Return the (X, Y) coordinate for the center point of the cell that contains the specified text.  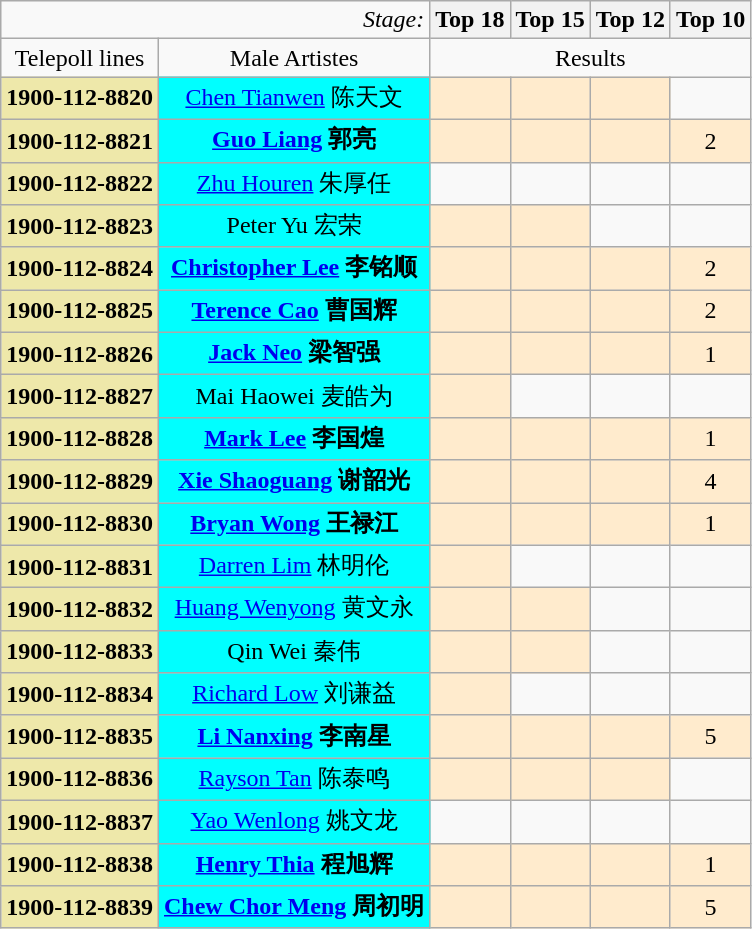
Results (590, 58)
1900-112-8836 (80, 780)
Xie Shaoguang 谢韶光 (294, 482)
1900-112-8832 (80, 610)
Yao Wenlong 姚文龙 (294, 822)
Christopher Lee 李铭顺 (294, 268)
1900-112-8820 (80, 98)
Henry Thia 程旭辉 (294, 864)
1900-112-8827 (80, 396)
Stage: (216, 20)
Huang Wenyong 黄文永 (294, 610)
1900-112-8824 (80, 268)
1900-112-8837 (80, 822)
1900-112-8829 (80, 482)
1900-112-8822 (80, 184)
Top 10 (710, 20)
1900-112-8838 (80, 864)
Mark Lee 李国煌 (294, 438)
Rayson Tan 陈泰鸣 (294, 780)
Telepoll lines (80, 58)
1900-112-8823 (80, 226)
Guo Liang 郭亮 (294, 140)
Peter Yu 宏荣 (294, 226)
1900-112-8839 (80, 908)
Top 18 (470, 20)
Zhu Houren 朱厚任 (294, 184)
Top 15 (550, 20)
1900-112-8825 (80, 312)
1900-112-8834 (80, 694)
1900-112-8828 (80, 438)
Darren Lim 林明伦 (294, 566)
1900-112-8833 (80, 652)
Bryan Wong 王禄江 (294, 524)
Male Artistes (294, 58)
Top 12 (630, 20)
Terence Cao 曹国辉 (294, 312)
Chen Tianwen 陈天文 (294, 98)
1900-112-8835 (80, 736)
Richard Low 刘谦益 (294, 694)
1900-112-8830 (80, 524)
Jack Neo 梁智强 (294, 354)
1900-112-8821 (80, 140)
1900-112-8831 (80, 566)
1900-112-8826 (80, 354)
Li Nanxing 李南星 (294, 736)
Qin Wei 秦伟 (294, 652)
Mai Haowei 麦皓为 (294, 396)
Chew Chor Meng 周初明 (294, 908)
4 (710, 482)
